Determine the (X, Y) coordinate at the center of the cell enclosing the given text.  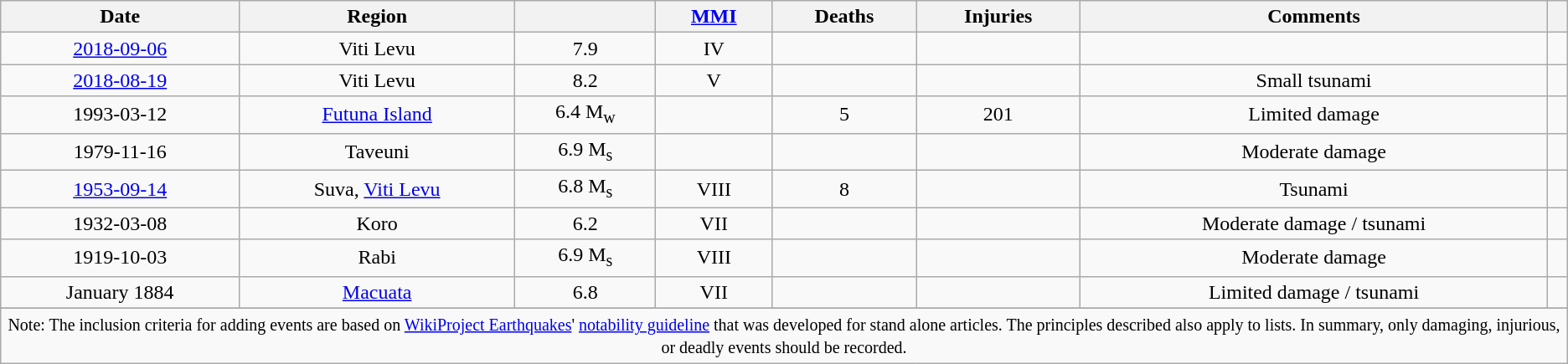
Futuna Island (377, 115)
7.9 (585, 49)
1979-11-16 (121, 151)
1993-03-12 (121, 115)
5 (844, 115)
2018-08-19 (121, 80)
6.8 Ms (585, 189)
Limited damage (1313, 115)
Taveuni (377, 151)
1953-09-14 (121, 189)
1932-03-08 (121, 223)
6.2 (585, 223)
Rabi (377, 258)
1919-10-03 (121, 258)
Suva, Viti Levu (377, 189)
MMI (714, 17)
Macuata (377, 292)
Koro (377, 223)
Injuries (998, 17)
Deaths (844, 17)
IV (714, 49)
8.2 (585, 80)
Date (121, 17)
Moderate damage / tsunami (1313, 223)
Limited damage / tsunami (1313, 292)
Tsunami (1313, 189)
6.8 (585, 292)
Comments (1313, 17)
2018-09-06 (121, 49)
V (714, 80)
Region (377, 17)
8 (844, 189)
201 (998, 115)
January 1884 (121, 292)
Small tsunami (1313, 80)
6.4 Mw (585, 115)
